Capture the cell that displays the provided text and extract its [x, y] central coordinate. 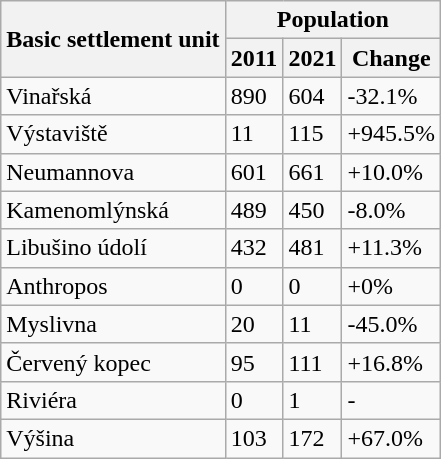
2021 [312, 58]
20 [254, 324]
111 [312, 362]
Anthropos [113, 286]
95 [254, 362]
Population [332, 20]
+945.5% [392, 134]
489 [254, 210]
661 [312, 172]
890 [254, 96]
+0% [392, 286]
604 [312, 96]
1 [312, 400]
432 [254, 248]
+16.8% [392, 362]
Neumannova [113, 172]
Výšina [113, 438]
+10.0% [392, 172]
481 [312, 248]
Myslivna [113, 324]
450 [312, 210]
+67.0% [392, 438]
115 [312, 134]
172 [312, 438]
Basic settlement unit [113, 39]
601 [254, 172]
Riviéra [113, 400]
Change [392, 58]
-32.1% [392, 96]
-8.0% [392, 210]
103 [254, 438]
+11.3% [392, 248]
- [392, 400]
Vinařská [113, 96]
2011 [254, 58]
Červený kopec [113, 362]
Kamenomlýnská [113, 210]
-45.0% [392, 324]
Výstaviště [113, 134]
Libušino údolí [113, 248]
